Search for the cell housing the specified text and yield its (x, y) center coordinate. 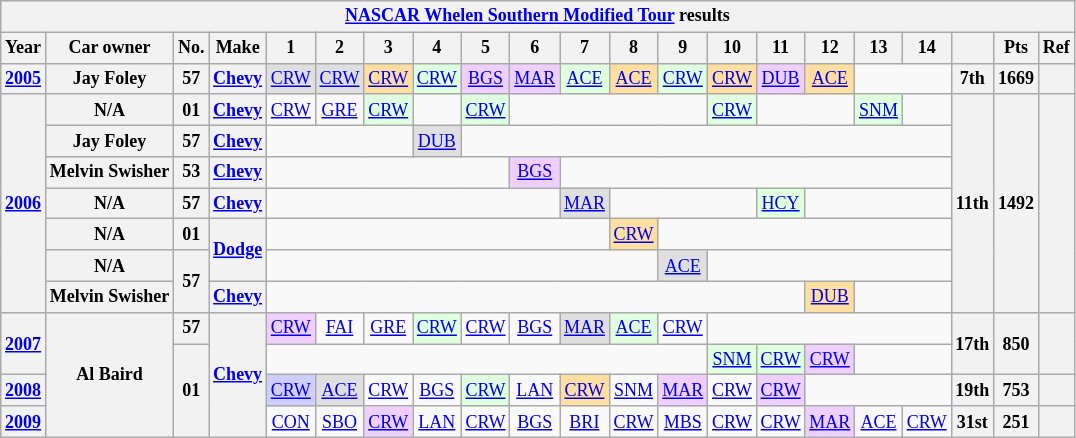
1 (290, 48)
Year (24, 48)
BRI (585, 422)
9 (683, 48)
7 (585, 48)
6 (535, 48)
1669 (1016, 78)
7th (972, 78)
31st (972, 422)
5 (486, 48)
8 (634, 48)
850 (1016, 343)
FAI (340, 328)
2008 (24, 390)
NASCAR Whelen Southern Modified Tour results (538, 16)
251 (1016, 422)
Make (238, 48)
53 (192, 172)
17th (972, 343)
2009 (24, 422)
1492 (1016, 203)
753 (1016, 390)
2005 (24, 78)
2006 (24, 203)
HCY (780, 204)
11th (972, 203)
Car owner (109, 48)
SBO (340, 422)
11 (780, 48)
MBS (683, 422)
2 (340, 48)
2007 (24, 343)
Al Baird (109, 374)
Dodge (238, 250)
3 (388, 48)
14 (926, 48)
19th (972, 390)
Ref (1056, 48)
4 (436, 48)
12 (830, 48)
No. (192, 48)
CON (290, 422)
13 (879, 48)
10 (732, 48)
Pts (1016, 48)
